Return [X, Y] of the center of cell containing provided text 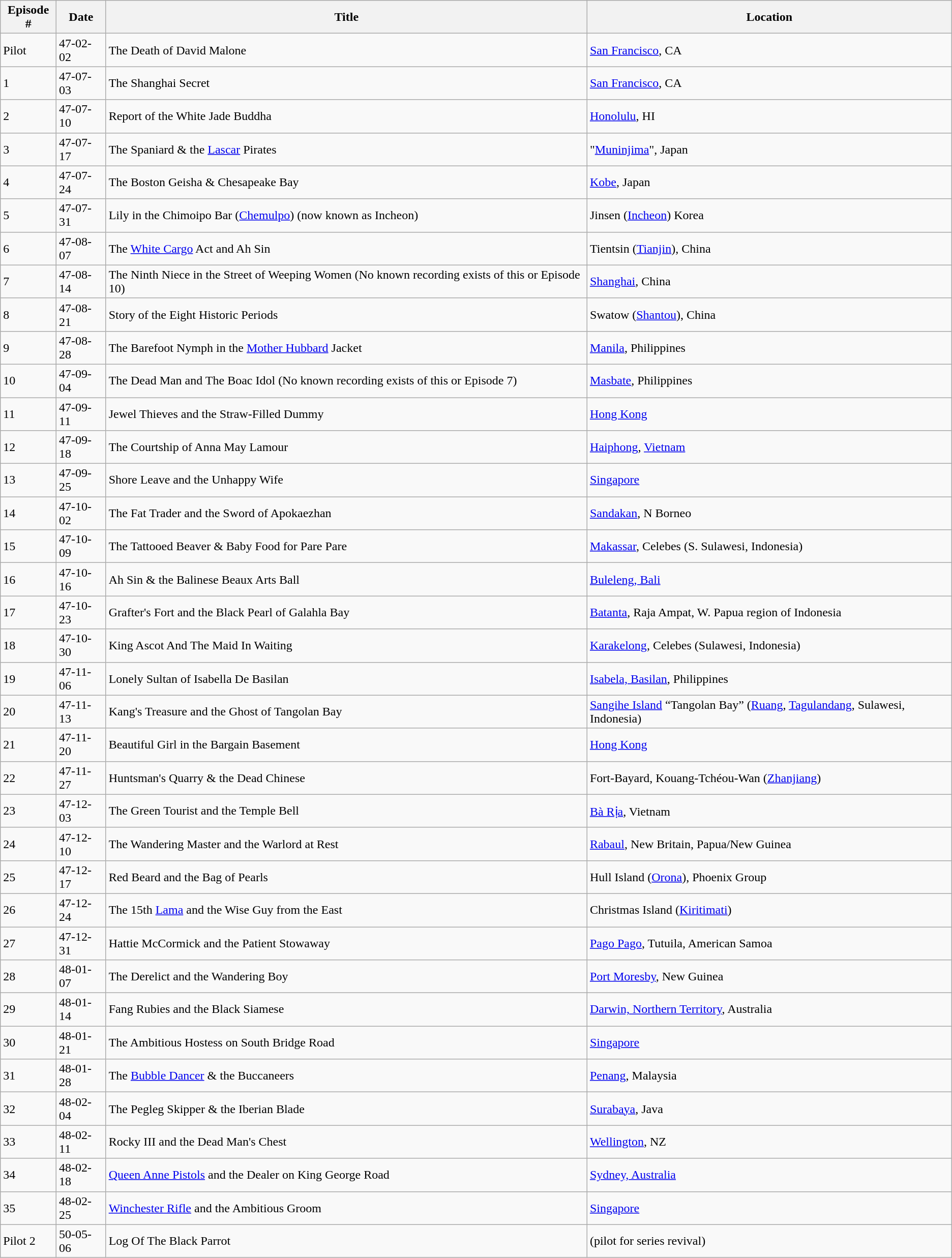
4 [28, 182]
Sydney, Australia [769, 1175]
7 [28, 282]
47-07-03 [81, 83]
Log Of The Black Parrot [346, 1241]
30 [28, 1042]
47-10-30 [81, 646]
Masbate, Philippines [769, 380]
2 [28, 116]
Hull Island (Orona), Phoenix Group [769, 877]
Manila, Philippines [769, 348]
13 [28, 480]
47-09-18 [81, 447]
20 [28, 712]
Shanghai, China [769, 282]
The Death of David Malone [346, 50]
Karakelong, Celebes (Sulawesi, Indonesia) [769, 646]
Title [346, 17]
47-10-23 [81, 612]
32 [28, 1109]
Penang, Malaysia [769, 1076]
27 [28, 943]
3 [28, 149]
Location [769, 17]
47-10-16 [81, 580]
Winchester Rifle and the Ambitious Groom [346, 1208]
Pilot [28, 50]
Sangihe Island “Tangolan Bay” (Ruang, Tagulandang, Sulawesi, Indonesia) [769, 712]
26 [28, 910]
48-02-18 [81, 1175]
47-02-02 [81, 50]
15 [28, 546]
10 [28, 380]
47-12-17 [81, 877]
Story of the Eight Historic Periods [346, 314]
Wellington, NZ [769, 1142]
23 [28, 811]
34 [28, 1175]
Grafter's Fort and the Black Pearl of Galahla Bay [346, 612]
Makassar, Celebes (S. Sulawesi, Indonesia) [769, 546]
47-08-28 [81, 348]
The Spaniard & the Lascar Pirates [346, 149]
The Ninth Niece in the Street of Weeping Women (No known recording exists of this or Episode 10) [346, 282]
Episode # [28, 17]
The Boston Geisha & Chesapeake Bay [346, 182]
The White Cargo Act and Ah Sin [346, 248]
48-01-07 [81, 976]
47-10-09 [81, 546]
Isabela, Basilan, Philippines [769, 678]
47-12-24 [81, 910]
Surabaya, Java [769, 1109]
47-08-14 [81, 282]
Beautiful Girl in the Bargain Basement [346, 744]
Pilot 2 [28, 1241]
The Derelict and the Wandering Boy [346, 976]
(pilot for series revival) [769, 1241]
Shore Leave and the Unhappy Wife [346, 480]
The Tattooed Beaver & Baby Food for Pare Pare [346, 546]
47-09-11 [81, 414]
25 [28, 877]
12 [28, 447]
47-07-10 [81, 116]
Queen Anne Pistols and the Dealer on King George Road [346, 1175]
47-08-07 [81, 248]
"Muninjima", Japan [769, 149]
48-02-25 [81, 1208]
Date [81, 17]
47-11-06 [81, 678]
The Fat Trader and the Sword of Apokaezhan [346, 514]
48-02-04 [81, 1109]
The Barefoot Nymph in the Mother Hubbard Jacket [346, 348]
Lonely Sultan of Isabella De Basilan [346, 678]
19 [28, 678]
Rocky III and the Dead Man's Chest [346, 1142]
Buleleng, Bali [769, 580]
Swatow (Shantou), China [769, 314]
16 [28, 580]
Port Moresby, New Guinea [769, 976]
King Ascot And The Maid In Waiting [346, 646]
47-08-21 [81, 314]
Pago Pago, Tutuila, American Samoa [769, 943]
48-01-21 [81, 1042]
Kang's Treasure and the Ghost of Tangolan Bay [346, 712]
Fort-Bayard, Kouang-Tchéou-Wan (Zhanjiang) [769, 778]
47-10-02 [81, 514]
Jinsen (Incheon) Korea [769, 216]
Tientsin (Tianjin), China [769, 248]
Darwin, Northern Territory, Australia [769, 1010]
24 [28, 844]
Hattie McCormick and the Patient Stowaway [346, 943]
47-09-04 [81, 380]
47-11-13 [81, 712]
Kobe, Japan [769, 182]
47-12-03 [81, 811]
47-07-17 [81, 149]
47-12-10 [81, 844]
Fang Rubies and the Black Siamese [346, 1010]
47-07-31 [81, 216]
28 [28, 976]
Honolulu, HI [769, 116]
The Shanghai Secret [346, 83]
Christmas Island (Kiritimati) [769, 910]
21 [28, 744]
The 15th Lama and the Wise Guy from the East [346, 910]
47-11-27 [81, 778]
The Courtship of Anna May Lamour [346, 447]
47-09-25 [81, 480]
48-01-28 [81, 1076]
Haiphong, Vietnam [769, 447]
Bà Rịa, Vietnam [769, 811]
11 [28, 414]
35 [28, 1208]
47-12-31 [81, 943]
Ah Sin & the Balinese Beaux Arts Ball [346, 580]
The Wandering Master and the Warlord at Rest [346, 844]
Sandakan, N Borneo [769, 514]
48-02-11 [81, 1142]
50-05-06 [81, 1241]
47-07-24 [81, 182]
29 [28, 1010]
33 [28, 1142]
Lily in the Chimoipo Bar (Chemulpo) (now known as Incheon) [346, 216]
The Dead Man and The Boac Idol (No known recording exists of this or Episode 7) [346, 380]
The Pegleg Skipper & the Iberian Blade [346, 1109]
Huntsman's Quarry & the Dead Chinese [346, 778]
Rabaul, New Britain, Papua/New Guinea [769, 844]
5 [28, 216]
The Green Tourist and the Temple Bell [346, 811]
31 [28, 1076]
14 [28, 514]
18 [28, 646]
The Ambitious Hostess on South Bridge Road [346, 1042]
17 [28, 612]
9 [28, 348]
Batanta, Raja Ampat, W. Papua region of Indonesia [769, 612]
Report of the White Jade Buddha [346, 116]
6 [28, 248]
Red Beard and the Bag of Pearls [346, 877]
8 [28, 314]
The Bubble Dancer & the Buccaneers [346, 1076]
1 [28, 83]
48-01-14 [81, 1010]
22 [28, 778]
Jewel Thieves and the Straw-Filled Dummy [346, 414]
47-11-20 [81, 744]
